From the cell containing the given text, extract its center point as [x, y] coordinate. 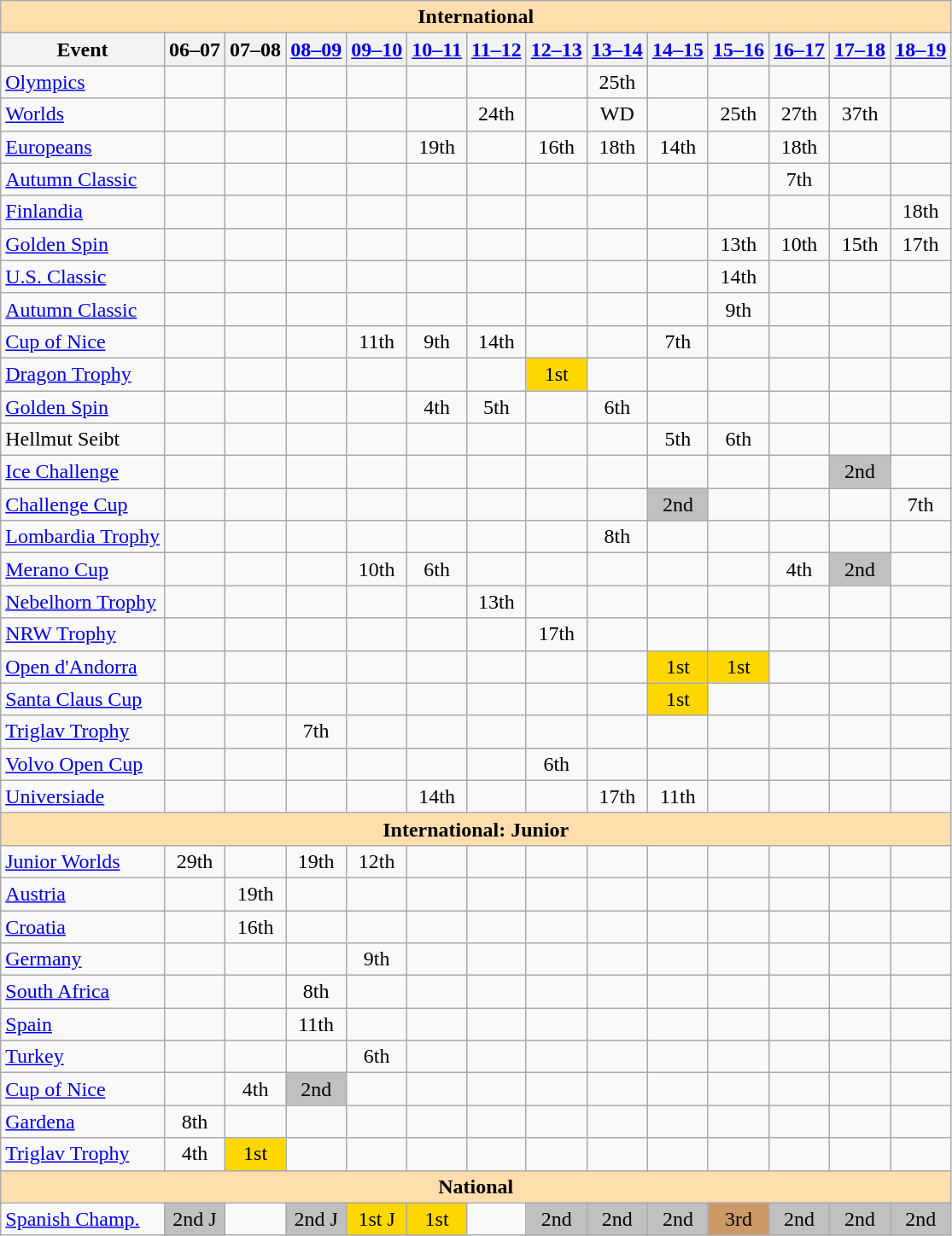
15–16 [738, 50]
29th [195, 861]
Olympics [83, 82]
06–07 [195, 50]
09–10 [377, 50]
Event [83, 50]
Worlds [83, 114]
18–19 [920, 50]
12th [377, 861]
Challenge Cup [83, 504]
07–08 [256, 50]
Dragon Trophy [83, 374]
17–18 [861, 50]
24th [496, 114]
Spain [83, 1024]
Volvo Open Cup [83, 764]
27th [799, 114]
National [476, 1186]
Spanish Champ. [83, 1219]
International: Junior [476, 829]
10–11 [437, 50]
Turkey [83, 1057]
Junior Worlds [83, 861]
Universiade [83, 796]
12–13 [557, 50]
Open d'Andorra [83, 667]
11–12 [496, 50]
Hellmut Seibt [83, 440]
16–17 [799, 50]
Lombardia Trophy [83, 537]
14–15 [678, 50]
Merano Cup [83, 569]
Europeans [83, 147]
13–14 [616, 50]
NRW Trophy [83, 634]
Germany [83, 959]
15th [861, 244]
South Africa [83, 992]
1st J [377, 1219]
Croatia [83, 926]
Austria [83, 894]
Gardena [83, 1122]
Nebelhorn Trophy [83, 602]
International [476, 17]
3rd [738, 1219]
08–09 [316, 50]
U.S. Classic [83, 277]
Finlandia [83, 212]
WD [616, 114]
37th [861, 114]
Santa Claus Cup [83, 699]
Ice Challenge [83, 472]
